Determine the (X, Y) coordinate at the center of the cell enclosing the given text.  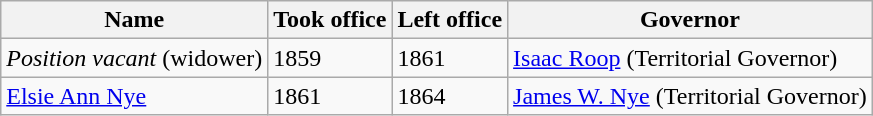
1864 (450, 96)
1859 (330, 58)
Name (134, 20)
Elsie Ann Nye (134, 96)
Left office (450, 20)
Governor (690, 20)
Position vacant (widower) (134, 58)
Took office (330, 20)
James W. Nye (Territorial Governor) (690, 96)
Isaac Roop (Territorial Governor) (690, 58)
